Return (x, y) of the center of cell containing provided text 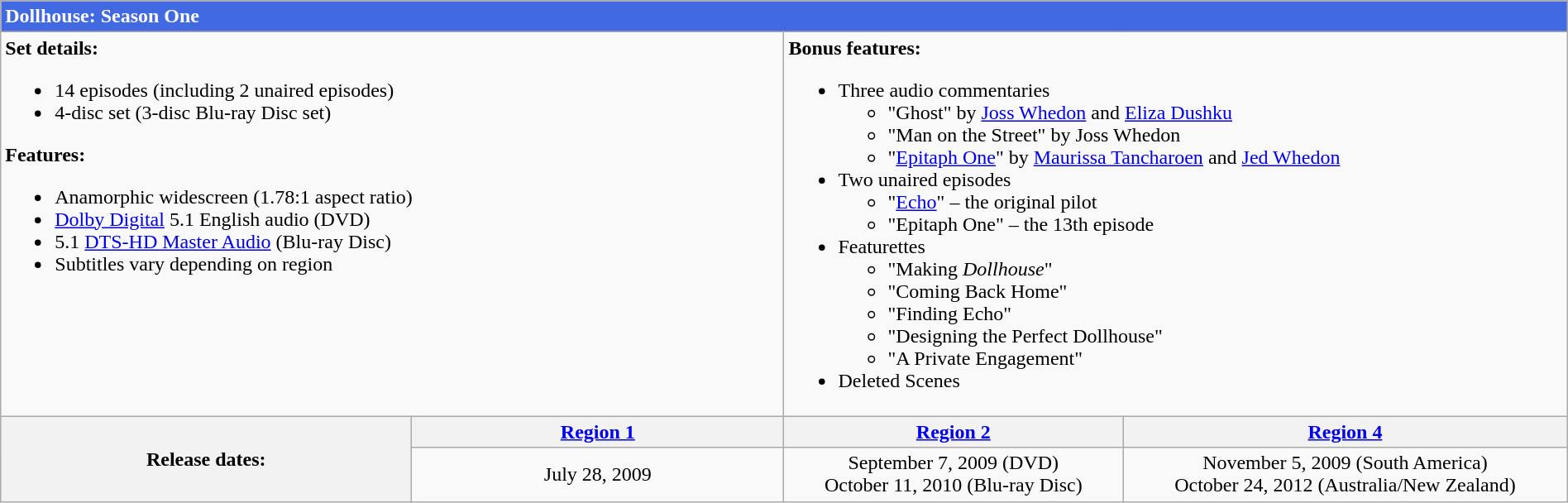
November 5, 2009 (South America)October 24, 2012 (Australia/New Zealand) (1346, 475)
September 7, 2009 (DVD)October 11, 2010 (Blu-ray Disc) (954, 475)
Region 4 (1346, 432)
Region 1 (598, 432)
Release dates: (207, 458)
Region 2 (954, 432)
July 28, 2009 (598, 475)
Dollhouse: Season One (784, 17)
